Scan for the cell matching the given text and deliver its [X, Y] coordinate at center. 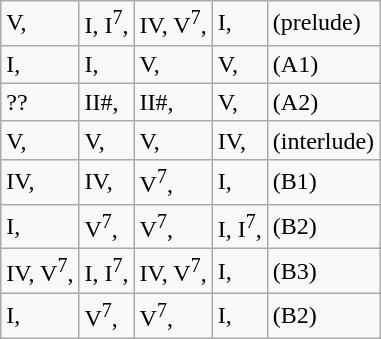
(A2) [323, 102]
(B3) [323, 272]
?? [40, 102]
(prelude) [323, 24]
(B1) [323, 182]
(interlude) [323, 140]
(A1) [323, 64]
